For the text-containing cell, return its midpoint in (X, Y) coordinate format. 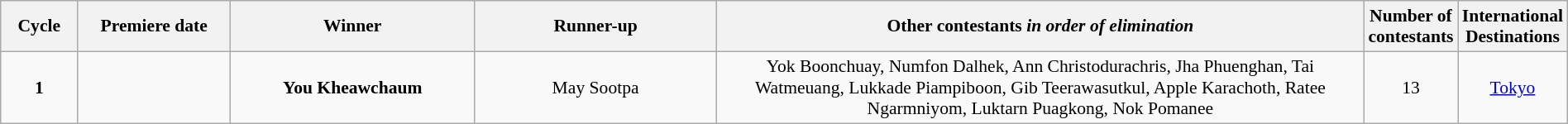
Tokyo (1513, 88)
International Destinations (1513, 26)
May Sootpa (595, 88)
Winner (352, 26)
Other contestants in order of elimination (1040, 26)
Number of contestants (1411, 26)
1 (40, 88)
You Kheawchaum (352, 88)
Premiere date (154, 26)
Cycle (40, 26)
13 (1411, 88)
Runner-up (595, 26)
